Scan for the cell matching the given text and deliver its (X, Y) coordinate at center. 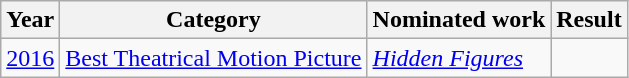
Result (589, 20)
Hidden Figures (459, 58)
Best Theatrical Motion Picture (214, 58)
Nominated work (459, 20)
2016 (30, 58)
Category (214, 20)
Year (30, 20)
